Search for the cell housing the specified text and yield its (X, Y) center coordinate. 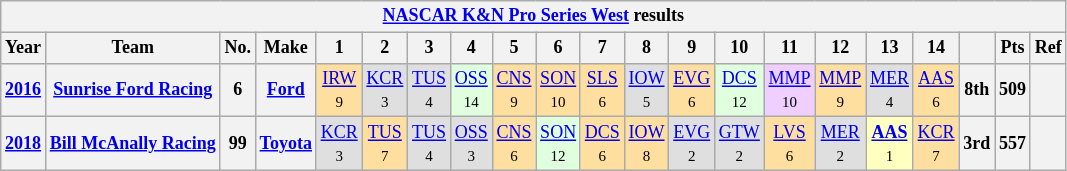
Year (24, 48)
Ref (1048, 48)
11 (790, 48)
NASCAR K&N Pro Series West results (534, 16)
CNS9 (514, 90)
Team (132, 48)
13 (890, 48)
Make (286, 48)
AAS6 (936, 90)
99 (238, 144)
3rd (977, 144)
9 (692, 48)
SLS6 (602, 90)
IOW5 (646, 90)
KCR7 (936, 144)
AAS1 (890, 144)
No. (238, 48)
SON10 (558, 90)
MER2 (840, 144)
2016 (24, 90)
1 (339, 48)
4 (471, 48)
GTW2 (740, 144)
MER4 (890, 90)
IOW8 (646, 144)
SON12 (558, 144)
509 (1013, 90)
EVG2 (692, 144)
MMP9 (840, 90)
TUS7 (385, 144)
Bill McAnally Racing (132, 144)
EVG6 (692, 90)
5 (514, 48)
OSS3 (471, 144)
CNS6 (514, 144)
OSS14 (471, 90)
MMP10 (790, 90)
7 (602, 48)
3 (430, 48)
LVS6 (790, 144)
Sunrise Ford Racing (132, 90)
DCS12 (740, 90)
557 (1013, 144)
2018 (24, 144)
14 (936, 48)
8 (646, 48)
Toyota (286, 144)
8th (977, 90)
IRW9 (339, 90)
Pts (1013, 48)
2 (385, 48)
10 (740, 48)
Ford (286, 90)
12 (840, 48)
DCS6 (602, 144)
